Return the (x, y) coordinate for the center point of the cell that contains the specified text.  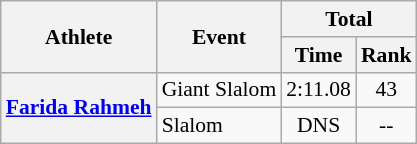
Total (348, 19)
2:11.08 (318, 90)
Farida Rahmeh (79, 108)
-- (386, 126)
DNS (318, 126)
Rank (386, 55)
Athlete (79, 36)
43 (386, 90)
Time (318, 55)
Giant Slalom (220, 90)
Event (220, 36)
Slalom (220, 126)
